Find where the given text appears and provide that cell's center as [x, y] coordinate. 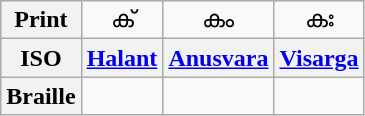
ക് [122, 20]
ISO [41, 58]
Visarga [319, 58]
Anusvara [218, 58]
Print [41, 20]
കം [218, 20]
Halant [122, 58]
കഃ [319, 20]
Braille [41, 96]
